Scan for the cell matching the given text and deliver its (X, Y) coordinate at center. 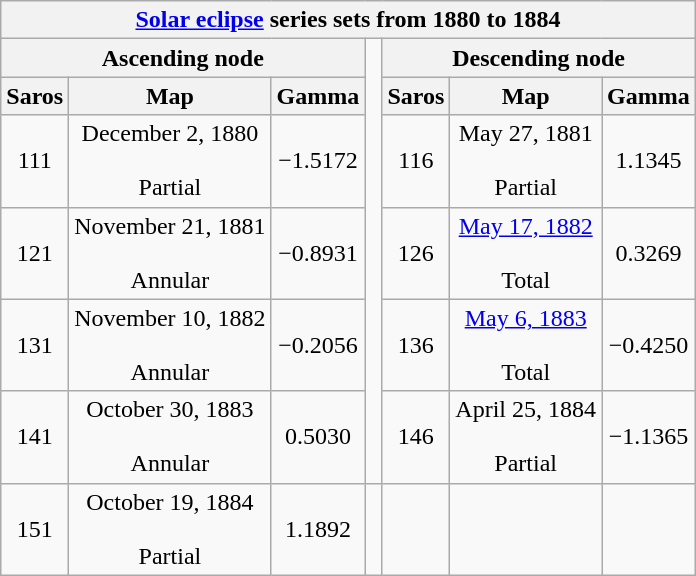
Descending node (538, 58)
May 17, 1882Total (526, 253)
116 (416, 161)
November 10, 1882Annular (170, 345)
126 (416, 253)
131 (35, 345)
−0.8931 (318, 253)
−1.1365 (649, 437)
October 19, 1884Partial (170, 529)
111 (35, 161)
0.5030 (318, 437)
0.3269 (649, 253)
146 (416, 437)
121 (35, 253)
1.1345 (649, 161)
−1.5172 (318, 161)
October 30, 1883Annular (170, 437)
Solar eclipse series sets from 1880 to 1884 (348, 20)
May 27, 1881Partial (526, 161)
Ascending node (183, 58)
136 (416, 345)
December 2, 1880Partial (170, 161)
−0.4250 (649, 345)
141 (35, 437)
April 25, 1884Partial (526, 437)
−0.2056 (318, 345)
1.1892 (318, 529)
November 21, 1881Annular (170, 253)
151 (35, 529)
May 6, 1883Total (526, 345)
